Return the (x, y) coordinate for the center point of the cell that contains the specified text.  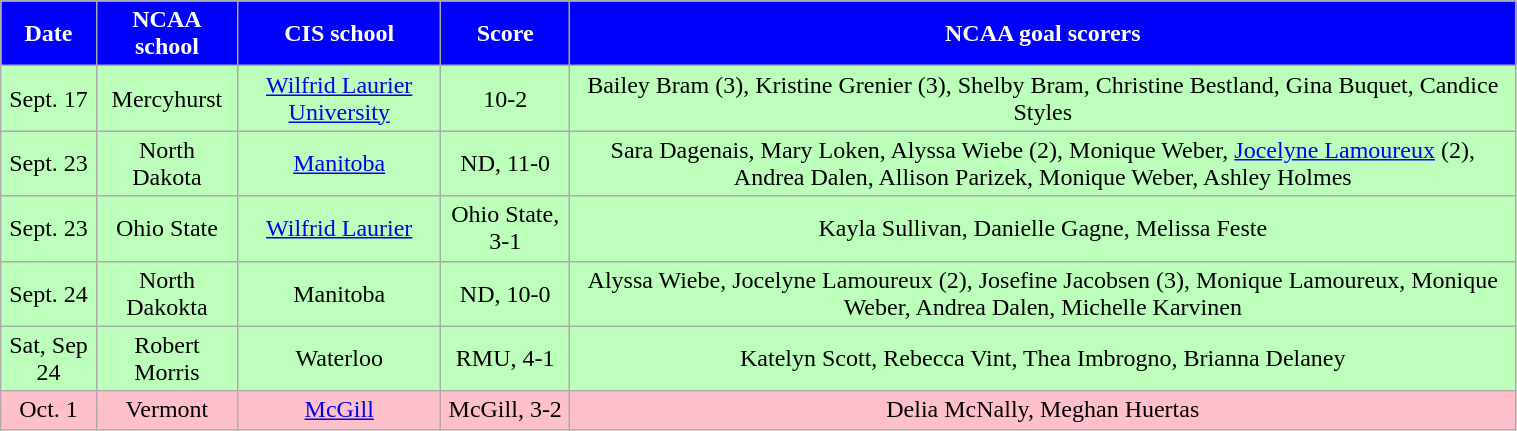
NCAA goal scorers (1044, 34)
Katelyn Scott, Rebecca Vint, Thea Imbrogno, Brianna Delaney (1044, 358)
Sept. 17 (49, 98)
McGill, 3-2 (506, 410)
Sept. 24 (49, 294)
10-2 (506, 98)
ND, 10-0 (506, 294)
North Dakokta (166, 294)
ND, 11-0 (506, 164)
Ohio State (166, 228)
Robert Morris (166, 358)
Kayla Sullivan, Danielle Gagne, Melissa Feste (1044, 228)
Wilfrid Laurier (340, 228)
Delia McNally, Meghan Huertas (1044, 410)
North Dakota (166, 164)
Mercyhurst (166, 98)
RMU, 4-1 (506, 358)
Alyssa Wiebe, Jocelyne Lamoureux (2), Josefine Jacobsen (3), Monique Lamoureux, Monique Weber, Andrea Dalen, Michelle Karvinen (1044, 294)
McGill (340, 410)
Bailey Bram (3), Kristine Grenier (3), Shelby Bram, Christine Bestland, Gina Buquet, Candice Styles (1044, 98)
Ohio State, 3-1 (506, 228)
Sara Dagenais, Mary Loken, Alyssa Wiebe (2), Monique Weber, Jocelyne Lamoureux (2), Andrea Dalen, Allison Parizek, Monique Weber, Ashley Holmes (1044, 164)
NCAA school (166, 34)
Oct. 1 (49, 410)
CIS school (340, 34)
Date (49, 34)
Vermont (166, 410)
Wilfrid Laurier University (340, 98)
Waterloo (340, 358)
Sat, Sep 24 (49, 358)
Score (506, 34)
